Detect which cell encompasses the target text, then output its [x, y] center coordinate. 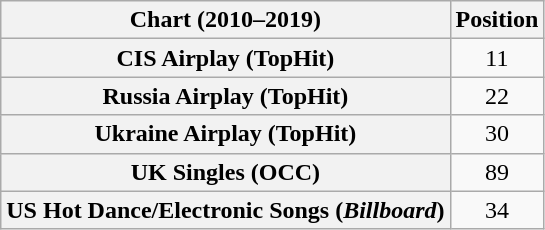
CIS Airplay (TopHit) [226, 58]
30 [497, 134]
UK Singles (OCC) [226, 172]
Russia Airplay (TopHit) [226, 96]
US Hot Dance/Electronic Songs (Billboard) [226, 210]
Chart (2010–2019) [226, 20]
Ukraine Airplay (TopHit) [226, 134]
89 [497, 172]
Position [497, 20]
22 [497, 96]
34 [497, 210]
11 [497, 58]
